Extract the [x, y] coordinate from the center of the cell holding the provided text.  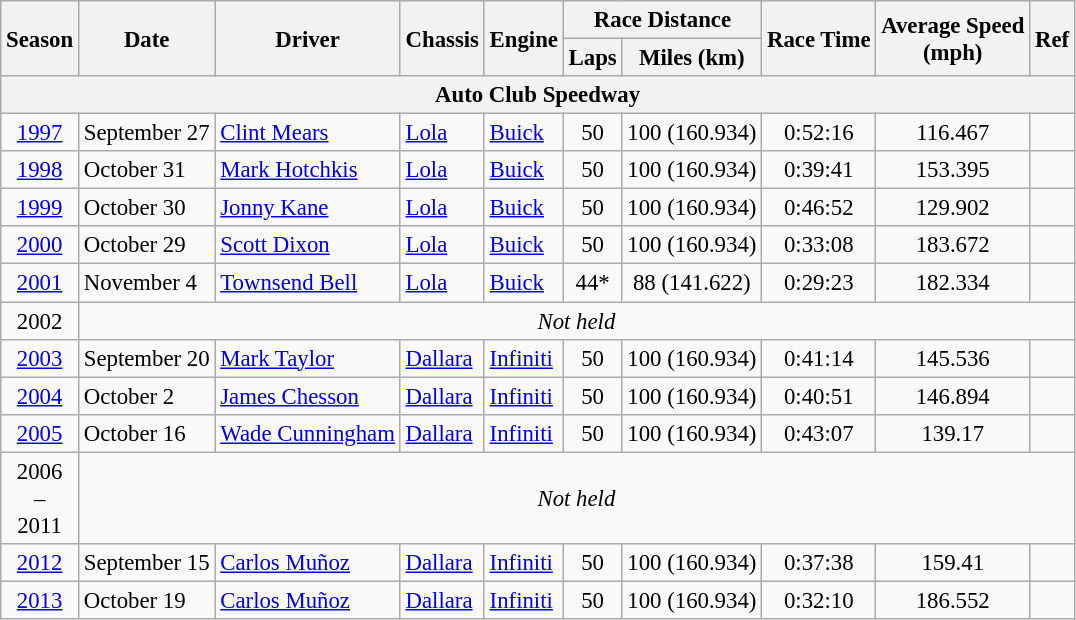
2013 [40, 600]
November 4 [146, 283]
0:40:51 [819, 396]
Scott Dixon [308, 245]
153.395 [953, 170]
Race Time [819, 38]
88 (141.622) [692, 283]
2004 [40, 396]
Jonny Kane [308, 208]
2000 [40, 245]
116.467 [953, 133]
145.536 [953, 358]
September 15 [146, 563]
0:37:38 [819, 563]
Auto Club Speedway [538, 95]
October 31 [146, 170]
1998 [40, 170]
Mark Hotchkis [308, 170]
0:33:08 [819, 245]
Engine [524, 38]
Miles (km) [692, 58]
159.41 [953, 563]
October 2 [146, 396]
Driver [308, 38]
October 29 [146, 245]
October 30 [146, 208]
0:29:23 [819, 283]
1999 [40, 208]
186.552 [953, 600]
0:32:10 [819, 600]
Average Speed(mph) [953, 38]
2002 [40, 321]
2006–2011 [40, 498]
139.17 [953, 433]
0:39:41 [819, 170]
2001 [40, 283]
44* [592, 283]
1997 [40, 133]
Clint Mears [308, 133]
183.672 [953, 245]
0:46:52 [819, 208]
2012 [40, 563]
Ref [1052, 38]
October 16 [146, 433]
Date [146, 38]
Wade Cunningham [308, 433]
Mark Taylor [308, 358]
Laps [592, 58]
Race Distance [662, 20]
Season [40, 38]
Chassis [442, 38]
September 27 [146, 133]
182.334 [953, 283]
0:41:14 [819, 358]
October 19 [146, 600]
James Chesson [308, 396]
129.902 [953, 208]
0:52:16 [819, 133]
September 20 [146, 358]
0:43:07 [819, 433]
Townsend Bell [308, 283]
2003 [40, 358]
2005 [40, 433]
146.894 [953, 396]
